For the text-containing cell, return its midpoint in (X, Y) coordinate format. 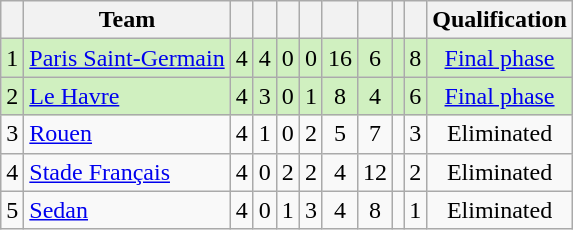
7 (374, 134)
Team (127, 20)
16 (340, 58)
Sedan (127, 210)
Paris Saint-Germain (127, 58)
Rouen (127, 134)
Stade Français (127, 172)
Le Havre (127, 96)
Qualification (500, 20)
12 (374, 172)
